Detect which cell encompasses the target text, then output its (x, y) center coordinate. 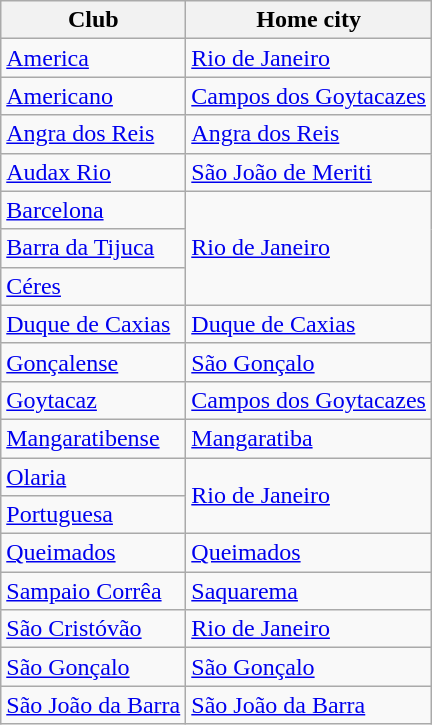
Americano (94, 96)
Saquarema (309, 591)
Olaria (94, 477)
Gonçalense (94, 362)
Mangaratiba (309, 438)
Club (94, 20)
Céres (94, 286)
America (94, 58)
Home city (309, 20)
Audax Rio (94, 172)
Sampaio Corrêa (94, 591)
Portuguesa (94, 515)
São João de Meriti (309, 172)
Barcelona (94, 210)
Goytacaz (94, 400)
Barra da Tijuca (94, 248)
São Cristóvão (94, 629)
Mangaratibense (94, 438)
